Pinpoint the cell where the given text exists, returning its [x, y] midpoint coordinate. 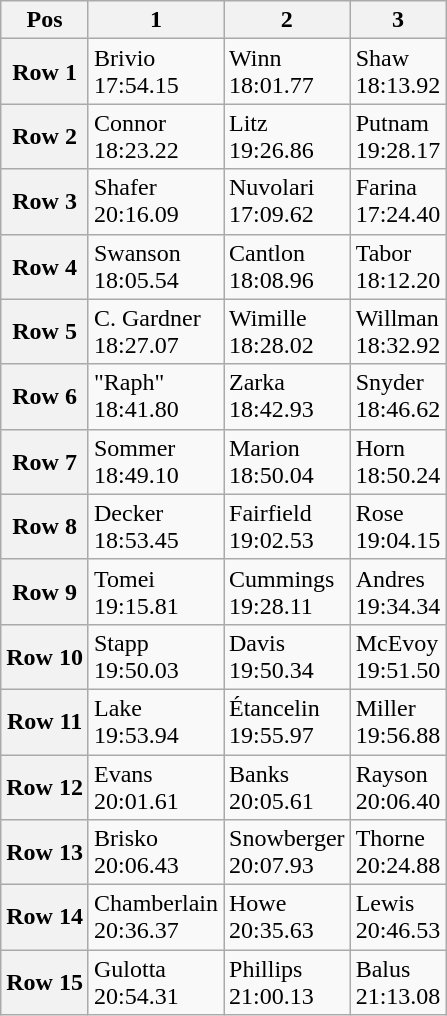
Shaw18:13.92 [398, 72]
Fairfield19:02.53 [288, 526]
2 [288, 20]
Andres19:34.34 [398, 592]
Row 8 [45, 526]
Cantlon18:08.96 [288, 266]
Sommer18:49.10 [156, 462]
Wimille18:28.02 [288, 332]
Row 4 [45, 266]
Row 15 [45, 982]
Brisko20:06.43 [156, 852]
Row 9 [45, 592]
Snyder18:46.62 [398, 396]
Decker18:53.45 [156, 526]
"Raph"18:41.80 [156, 396]
Tabor18:12.20 [398, 266]
Howe20:35.63 [288, 918]
Marion18:50.04 [288, 462]
Swanson18:05.54 [156, 266]
Cummings19:28.11 [288, 592]
1 [156, 20]
Rose19:04.15 [398, 526]
Pos [45, 20]
Row 11 [45, 722]
Row 13 [45, 852]
Lewis20:46.53 [398, 918]
C. Gardner18:27.07 [156, 332]
Litz19:26.86 [288, 136]
Row 12 [45, 786]
Banks20:05.61 [288, 786]
Row 7 [45, 462]
Row 5 [45, 332]
Chamberlain20:36.37 [156, 918]
Willman18:32.92 [398, 332]
Evans20:01.61 [156, 786]
Thorne20:24.88 [398, 852]
3 [398, 20]
Farina17:24.40 [398, 202]
Horn18:50.24 [398, 462]
Row 10 [45, 656]
Snowberger20:07.93 [288, 852]
Stapp19:50.03 [156, 656]
Zarka18:42.93 [288, 396]
Lake19:53.94 [156, 722]
Étancelin19:55.97 [288, 722]
Phillips21:00.13 [288, 982]
Connor18:23.22 [156, 136]
Row 14 [45, 918]
Davis19:50.34 [288, 656]
Row 2 [45, 136]
Winn18:01.77 [288, 72]
Balus21:13.08 [398, 982]
Rayson20:06.40 [398, 786]
Miller19:56.88 [398, 722]
Brivio17:54.15 [156, 72]
Shafer20:16.09 [156, 202]
McEvoy19:51.50 [398, 656]
Row 1 [45, 72]
Row 3 [45, 202]
Nuvolari17:09.62 [288, 202]
Row 6 [45, 396]
Putnam19:28.17 [398, 136]
Gulotta20:54.31 [156, 982]
Tomei19:15.81 [156, 592]
